Detect which cell encompasses the target text, then output its (x, y) center coordinate. 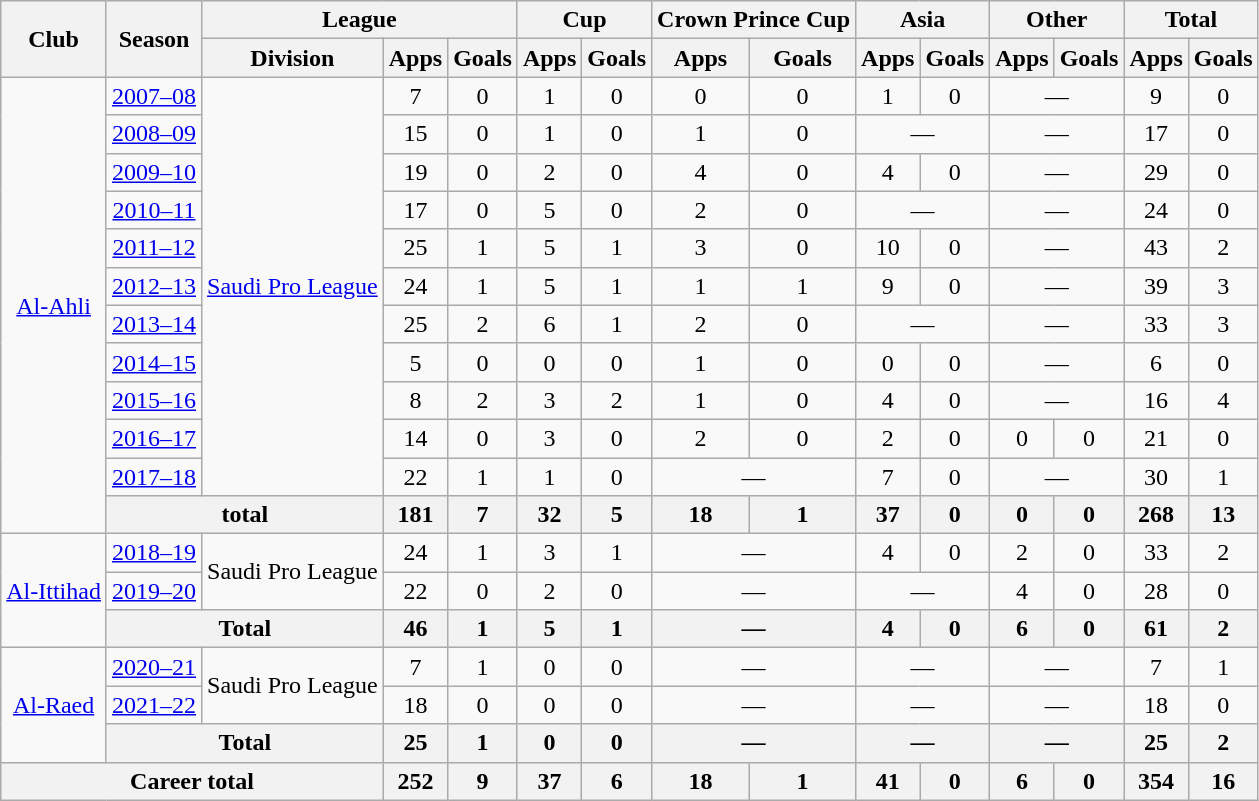
2008–09 (154, 134)
2011–12 (154, 248)
43 (1156, 248)
Crown Prince Cup (754, 20)
2021–22 (154, 705)
Cup (584, 20)
61 (1156, 629)
252 (415, 781)
32 (549, 515)
268 (1156, 515)
29 (1156, 172)
13 (1223, 515)
Al-Ittihad (54, 591)
2013–14 (154, 324)
10 (888, 248)
2015–16 (154, 400)
Al-Ahli (54, 306)
2007–08 (154, 96)
21 (1156, 438)
2017–18 (154, 477)
2014–15 (154, 362)
2016–17 (154, 438)
total (244, 515)
2010–11 (154, 210)
14 (415, 438)
181 (415, 515)
28 (1156, 591)
19 (415, 172)
30 (1156, 477)
Asia (923, 20)
46 (415, 629)
2012–13 (154, 286)
8 (415, 400)
Season (154, 39)
15 (415, 134)
Club (54, 39)
Career total (192, 781)
2018–19 (154, 553)
Division (293, 58)
Other (1057, 20)
2009–10 (154, 172)
354 (1156, 781)
41 (888, 781)
39 (1156, 286)
League (360, 20)
2020–21 (154, 667)
2019–20 (154, 591)
Al-Raed (54, 705)
